Extract the [X, Y] coordinate from the center of the cell holding the provided text.  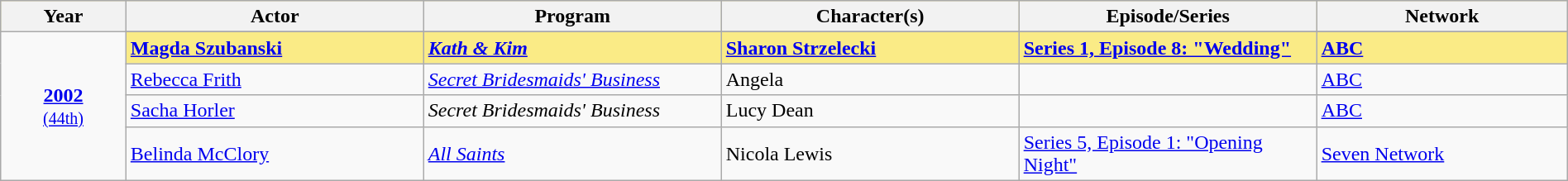
Rebecca Frith [275, 79]
Seven Network [1442, 154]
Belinda McClory [275, 154]
Magda Szubanski [275, 48]
Series 5, Episode 1: "Opening Night" [1168, 154]
Year [64, 17]
Kath & Kim [572, 48]
Episode/Series [1168, 17]
Program [572, 17]
Actor [275, 17]
Angela [870, 79]
Lucy Dean [870, 111]
Sacha Horler [275, 111]
All Saints [572, 154]
2002(44th) [64, 106]
Network [1442, 17]
Sharon Strzelecki [870, 48]
Series 1, Episode 8: "Wedding" [1168, 48]
Character(s) [870, 17]
Nicola Lewis [870, 154]
